Search for the cell housing the specified text and yield its [x, y] center coordinate. 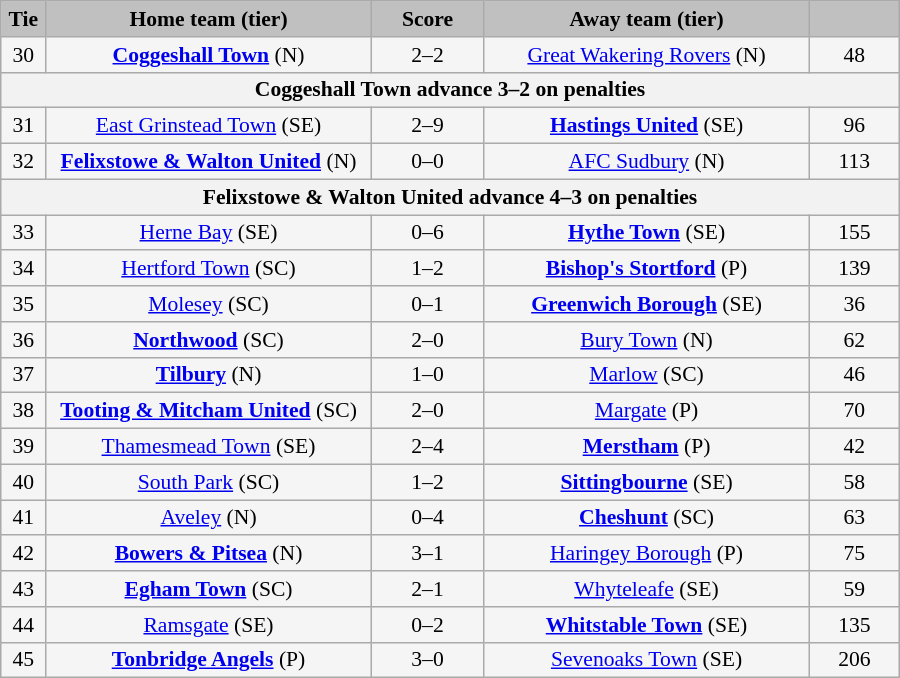
Tonbridge Angels (P) [209, 660]
113 [854, 162]
75 [854, 554]
Merstham (P) [647, 447]
Haringey Borough (P) [647, 554]
Aveley (N) [209, 518]
0–6 [427, 233]
Coggeshall Town (N) [209, 55]
46 [854, 375]
Hythe Town (SE) [647, 233]
63 [854, 518]
2–1 [427, 589]
0–2 [427, 625]
Marlow (SC) [647, 375]
Sevenoaks Town (SE) [647, 660]
35 [24, 304]
Tilbury (N) [209, 375]
135 [854, 625]
Sittingbourne (SE) [647, 482]
Hertford Town (SC) [209, 269]
Coggeshall Town advance 3–2 on penalties [450, 90]
70 [854, 411]
Margate (P) [647, 411]
139 [854, 269]
2–4 [427, 447]
37 [24, 375]
Greenwich Borough (SE) [647, 304]
206 [854, 660]
3–0 [427, 660]
Tooting & Mitcham United (SC) [209, 411]
155 [854, 233]
44 [24, 625]
Herne Bay (SE) [209, 233]
32 [24, 162]
East Grinstead Town (SE) [209, 126]
30 [24, 55]
0–1 [427, 304]
45 [24, 660]
Northwood (SC) [209, 340]
2–2 [427, 55]
48 [854, 55]
39 [24, 447]
2–9 [427, 126]
Ramsgate (SE) [209, 625]
Bury Town (N) [647, 340]
Tie [24, 19]
1–0 [427, 375]
Away team (tier) [647, 19]
41 [24, 518]
Great Wakering Rovers (N) [647, 55]
AFC Sudbury (N) [647, 162]
43 [24, 589]
Bowers & Pitsea (N) [209, 554]
Hastings United (SE) [647, 126]
Score [427, 19]
Molesey (SC) [209, 304]
0–4 [427, 518]
59 [854, 589]
62 [854, 340]
Felixstowe & Walton United (N) [209, 162]
58 [854, 482]
3–1 [427, 554]
South Park (SC) [209, 482]
33 [24, 233]
0–0 [427, 162]
Egham Town (SC) [209, 589]
Home team (tier) [209, 19]
Felixstowe & Walton United advance 4–3 on penalties [450, 197]
Thamesmead Town (SE) [209, 447]
40 [24, 482]
31 [24, 126]
Cheshunt (SC) [647, 518]
Bishop's Stortford (P) [647, 269]
34 [24, 269]
Whyteleafe (SE) [647, 589]
Whitstable Town (SE) [647, 625]
38 [24, 411]
96 [854, 126]
